Determine the (x, y) coordinate at the center of the cell enclosing the given text.  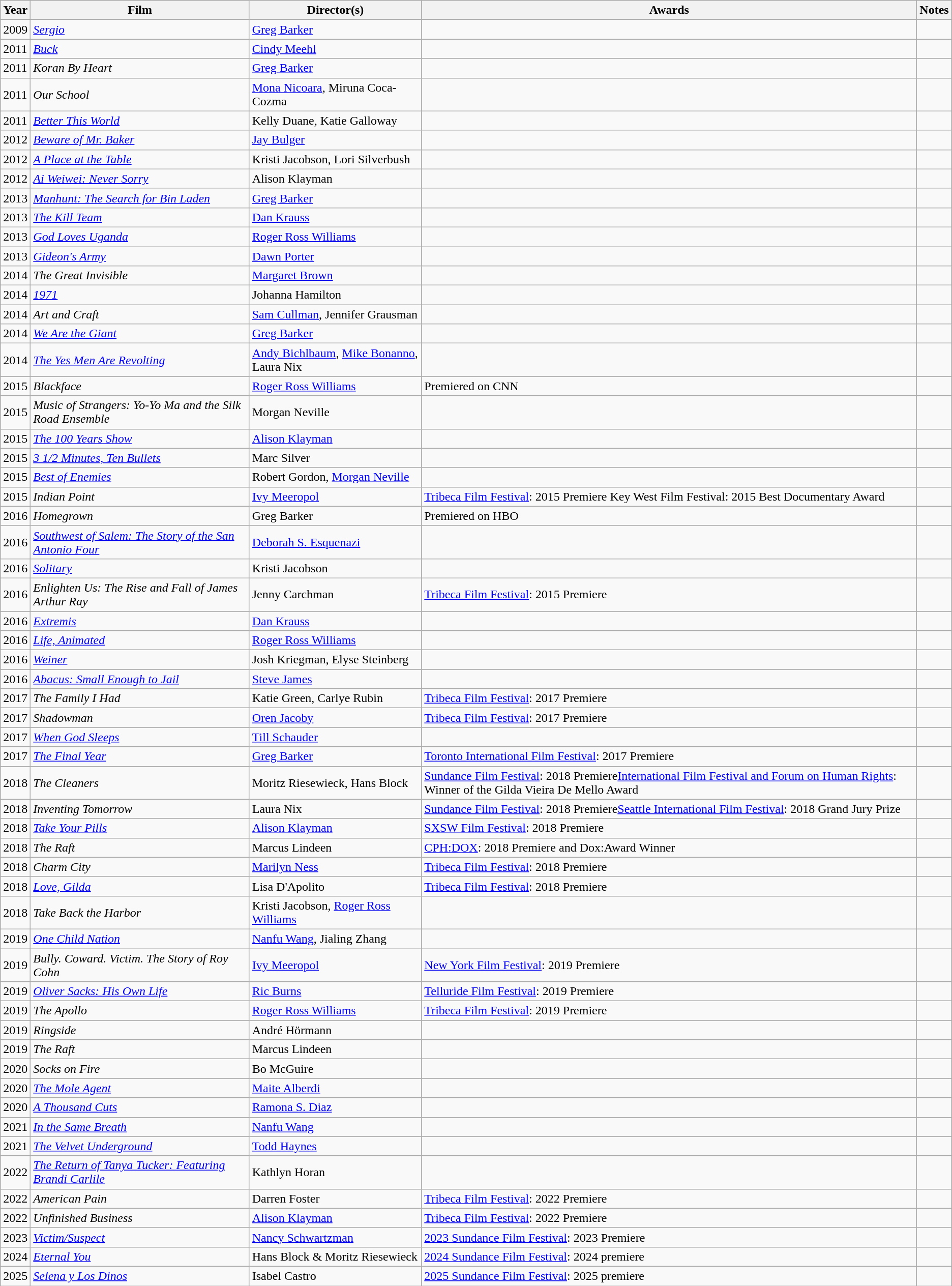
Charm City (140, 867)
Blackface (140, 386)
Buck (140, 49)
Telluride Film Festival: 2019 Premiere (669, 991)
CPH:DOX: 2018 Premiere and Dox:Award Winner (669, 847)
Notes (934, 10)
The Family I Had (140, 698)
2025 Sundance Film Festival: 2025 premiere (669, 1276)
Cindy Meehl (336, 49)
Steve James (336, 679)
Ai Weiwei: Never Sorry (140, 179)
Kelly Duane, Katie Galloway (336, 121)
2023 (15, 1237)
One Child Nation (140, 939)
Ric Burns (336, 991)
Sundance Film Festival: 2018 PremiereSeattle International Film Festival: 2018 Grand Jury Prize (669, 809)
Nancy Schwartzman (336, 1237)
Best of Enemies (140, 477)
Jenny Carchman (336, 594)
The Apollo (140, 1011)
The Final Year (140, 756)
Film (140, 10)
Solitary (140, 568)
Weiner (140, 660)
Gideon's Army (140, 256)
A Place at the Table (140, 159)
Eternal You (140, 1256)
A Thousand Cuts (140, 1107)
Life, Animated (140, 640)
2025 (15, 1276)
Extremis (140, 621)
The Great Invisible (140, 276)
Darren Foster (336, 1199)
Katie Green, Carlye Rubin (336, 698)
Unfinished Business (140, 1218)
2009 (15, 30)
Oliver Sacks: His Own Life (140, 991)
Hans Block & Moritz Riesewieck (336, 1256)
Shadowman (140, 718)
Take Your Pills (140, 828)
Inventing Tomorrow (140, 809)
Mona Nicoara, Miruna Coca-Cozma (336, 95)
Southwest of Salem: The Story of the San Antonio Four (140, 542)
Ramona S. Diaz (336, 1107)
Manhunt: The Search for Bin Laden (140, 198)
Lisa D'Apolito (336, 886)
Music of Strangers: Yo-Yo Ma and the Silk Road Ensemble (140, 412)
Year (15, 10)
Tribeca Film Festival: 2015 Premiere Key West Film Festival: 2015 Best Documentary Award (669, 496)
Bully. Coward. Victim. The Story of Roy Cohn (140, 965)
Sam Cullman, Jennifer Grausman (336, 314)
Moritz Riesewieck, Hans Block (336, 782)
Premiered on HBO (669, 516)
Indian Point (140, 496)
2023 Sundance Film Festival: 2023 Premiere (669, 1237)
3 1/2 Minutes, Ten Bullets (140, 458)
Till Schauder (336, 737)
Sundance Film Festival: 2018 PremiereInternational Film Festival and Forum on Human Rights: Winner of the Gilda Vieira De Mello Award (669, 782)
Marilyn Ness (336, 867)
2024 Sundance Film Festival: 2024 premiere (669, 1256)
1971 (140, 295)
Take Back the Harbor (140, 913)
Deborah S. Esquenazi (336, 542)
Our School (140, 95)
The Cleaners (140, 782)
Oren Jacoby (336, 718)
American Pain (140, 1199)
Johanna Hamilton (336, 295)
Nanfu Wang (336, 1127)
Todd Haynes (336, 1146)
We Are the Giant (140, 334)
Homegrown (140, 516)
Maite Alberdi (336, 1088)
Margaret Brown (336, 276)
The 100 Years Show (140, 439)
Kathlyn Horan (336, 1172)
Socks on Fire (140, 1069)
Marc Silver (336, 458)
Jay Bulger (336, 140)
Victim/Suspect (140, 1237)
Kristi Jacobson, Roger Ross Williams (336, 913)
Director(s) (336, 10)
Robert Gordon, Morgan Neville (336, 477)
Awards (669, 10)
Josh Kriegman, Elyse Steinberg (336, 660)
New York Film Festival: 2019 Premiere (669, 965)
Toronto International Film Festival: 2017 Premiere (669, 756)
Isabel Castro (336, 1276)
Love, Gilda (140, 886)
Beware of Mr. Baker (140, 140)
2024 (15, 1256)
André Hörmann (336, 1030)
Bo McGuire (336, 1069)
Kristi Jacobson (336, 568)
Sergio (140, 30)
God Loves Uganda (140, 237)
The Kill Team (140, 217)
Morgan Neville (336, 412)
Art and Craft (140, 314)
Kristi Jacobson, Lori Silverbush (336, 159)
Enlighten Us: The Rise and Fall of James Arthur Ray (140, 594)
Better This World (140, 121)
Tribeca Film Festival: 2019 Premiere (669, 1011)
Selena y Los Dinos (140, 1276)
Koran By Heart (140, 68)
In the Same Breath (140, 1127)
The Mole Agent (140, 1088)
Andy Bichlbaum, Mike Bonanno, Laura Nix (336, 360)
Abacus: Small Enough to Jail (140, 679)
Ringside (140, 1030)
The Return of Tanya Tucker: Featuring Brandi Carlile (140, 1172)
SXSW Film Festival: 2018 Premiere (669, 828)
Premiered on CNN (669, 386)
The Yes Men Are Revolting (140, 360)
Nanfu Wang, Jialing Zhang (336, 939)
The Velvet Underground (140, 1146)
When God Sleeps (140, 737)
Tribeca Film Festival: 2015 Premiere (669, 594)
Dawn Porter (336, 256)
Laura Nix (336, 809)
